For the text-containing cell, return its midpoint in (X, Y) coordinate format. 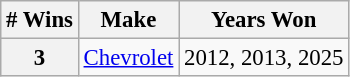
3 (40, 58)
2012, 2013, 2025 (264, 58)
Make (128, 20)
Years Won (264, 20)
Chevrolet (128, 58)
# Wins (40, 20)
